Scan for the cell matching the given text and deliver its [X, Y] coordinate at center. 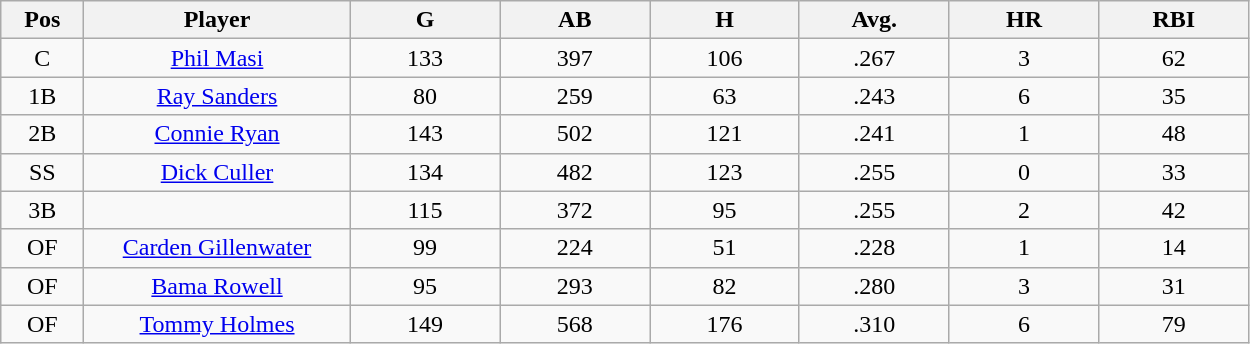
Phil Masi [217, 58]
35 [1174, 96]
48 [1174, 134]
14 [1174, 248]
397 [575, 58]
106 [725, 58]
G [425, 20]
134 [425, 172]
121 [725, 134]
568 [575, 324]
259 [575, 96]
Dick Culler [217, 172]
AB [575, 20]
176 [725, 324]
42 [1174, 210]
Player [217, 20]
Bama Rowell [217, 286]
2 [1024, 210]
51 [725, 248]
372 [575, 210]
123 [725, 172]
0 [1024, 172]
1B [42, 96]
Tommy Holmes [217, 324]
2B [42, 134]
.241 [874, 134]
62 [1174, 58]
293 [575, 286]
63 [725, 96]
.267 [874, 58]
82 [725, 286]
149 [425, 324]
31 [1174, 286]
Ray Sanders [217, 96]
.243 [874, 96]
.280 [874, 286]
H [725, 20]
482 [575, 172]
.310 [874, 324]
80 [425, 96]
HR [1024, 20]
Carden Gillenwater [217, 248]
115 [425, 210]
133 [425, 58]
Connie Ryan [217, 134]
3B [42, 210]
RBI [1174, 20]
33 [1174, 172]
Avg. [874, 20]
.228 [874, 248]
Pos [42, 20]
143 [425, 134]
99 [425, 248]
79 [1174, 324]
C [42, 58]
SS [42, 172]
502 [575, 134]
224 [575, 248]
